Detect which cell encompasses the target text, then output its (X, Y) center coordinate. 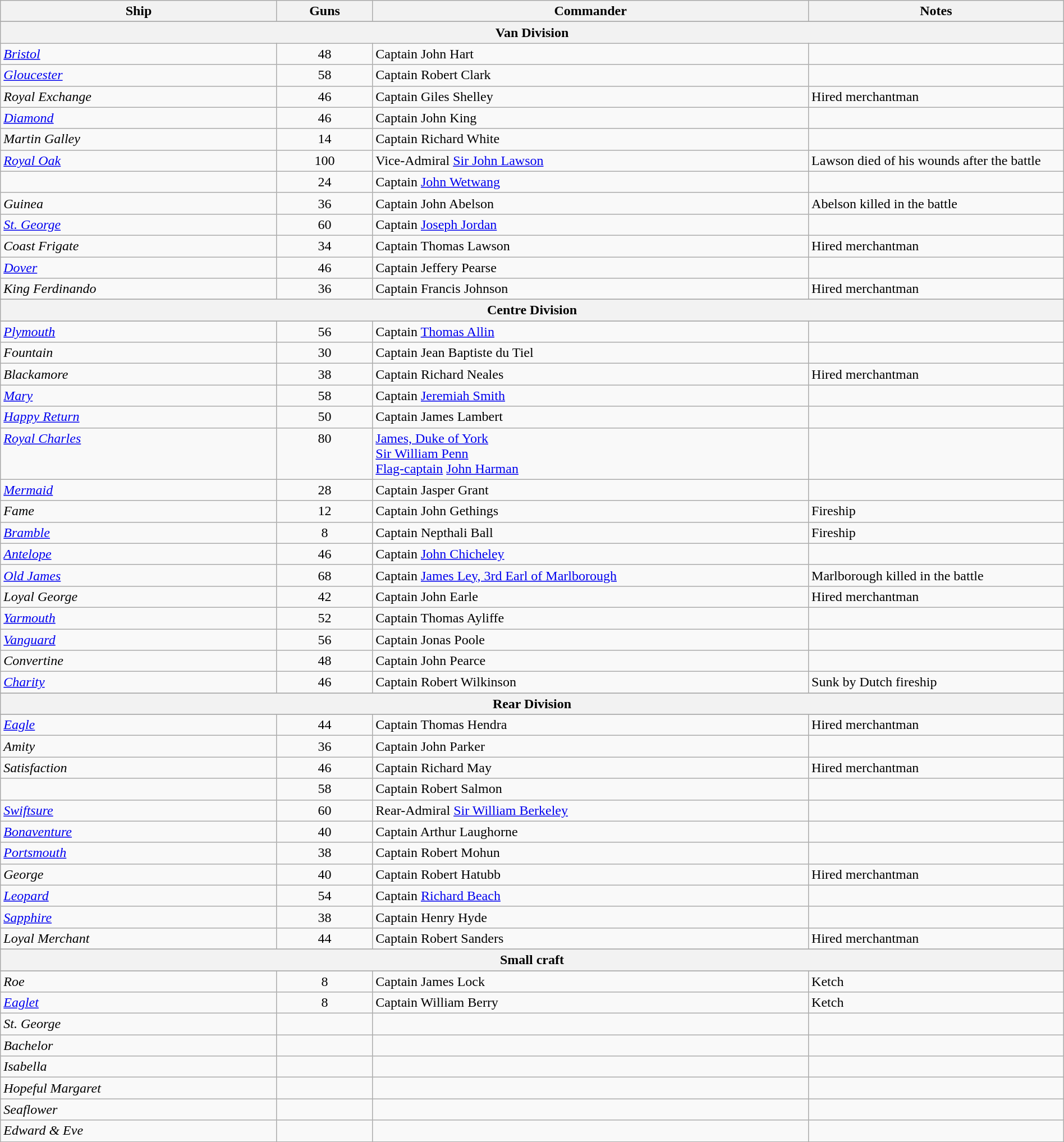
50 (324, 417)
Charity (139, 682)
Sunk by Dutch fireship (936, 682)
Captain John Abelson (590, 203)
Captain Thomas Ayliffe (590, 618)
Captain Jasper Grant (590, 490)
Rear-Admiral Sir William Berkeley (590, 810)
Captain Thomas Hendra (590, 725)
Captain Robert Hatubb (590, 874)
Notes (936, 11)
Vanguard (139, 639)
80 (324, 453)
Martin Galley (139, 139)
Captain Arthur Laughorne (590, 832)
68 (324, 575)
Commander (590, 11)
Guinea (139, 203)
Eaglet (139, 1003)
Captain James Ley, 3rd Earl of Marlborough (590, 575)
Captain John Parker (590, 746)
Guns (324, 11)
Mary (139, 396)
Captain Richard May (590, 768)
Portsmouth (139, 853)
Leopard (139, 896)
Captain John Chicheley (590, 554)
24 (324, 182)
Captain Henry Hyde (590, 917)
100 (324, 160)
Loyal George (139, 597)
Rear Division (532, 704)
Bristol (139, 54)
Captain Giles Shelley (590, 97)
Captain Thomas Allin (590, 332)
Lawson died of his wounds after the battle (936, 160)
Captain John Gethings (590, 511)
Captain John King (590, 118)
Royal Charles (139, 453)
34 (324, 246)
Fame (139, 511)
Captain Jonas Poole (590, 639)
Hopeful Margaret (139, 1088)
Captain Richard Beach (590, 896)
42 (324, 597)
Captain John Pearce (590, 661)
Loyal Merchant (139, 938)
Captain Robert Salmon (590, 789)
Coast Frigate (139, 246)
Captain Richard Neales (590, 374)
Old James (139, 575)
Eagle (139, 725)
12 (324, 511)
Abelson killed in the battle (936, 203)
14 (324, 139)
Bonaventure (139, 832)
Van Division (532, 33)
Captain Nepthali Ball (590, 533)
Captain Richard White (590, 139)
Captain William Berry (590, 1003)
52 (324, 618)
Captain Robert Sanders (590, 938)
Plymouth (139, 332)
Edward & Eve (139, 1131)
Convertine (139, 661)
King Ferdinando (139, 289)
28 (324, 490)
Captain Robert Clark (590, 75)
Bramble (139, 533)
Captain Jeffery Pearse (590, 268)
Centre Division (532, 310)
Captain Jeremiah Smith (590, 396)
Mermaid (139, 490)
Satisfaction (139, 768)
Royal Exchange (139, 97)
Royal Oak (139, 160)
Small craft (532, 960)
Bachelor (139, 1045)
Vice-Admiral Sir John Lawson (590, 160)
Dover (139, 268)
Captain Robert Mohun (590, 853)
Blackamore (139, 374)
Captain Joseph Jordan (590, 224)
Fountain (139, 353)
Amity (139, 746)
Antelope (139, 554)
Yarmouth (139, 618)
Captain John Wetwang (590, 182)
54 (324, 896)
30 (324, 353)
Swiftsure (139, 810)
Captain Francis Johnson (590, 289)
Diamond (139, 118)
Marlborough killed in the battle (936, 575)
Captain John Hart (590, 54)
Captain Jean Baptiste du Tiel (590, 353)
Seaflower (139, 1109)
Roe (139, 982)
Captain Thomas Lawson (590, 246)
Ship (139, 11)
Sapphire (139, 917)
Happy Return (139, 417)
Captain James Lock (590, 982)
George (139, 874)
Captain James Lambert (590, 417)
James, Duke of YorkSir William PennFlag-captain John Harman (590, 453)
Gloucester (139, 75)
Captain Robert Wilkinson (590, 682)
Isabella (139, 1067)
Captain John Earle (590, 597)
